From the cell containing the given text, extract its center point as (X, Y) coordinate. 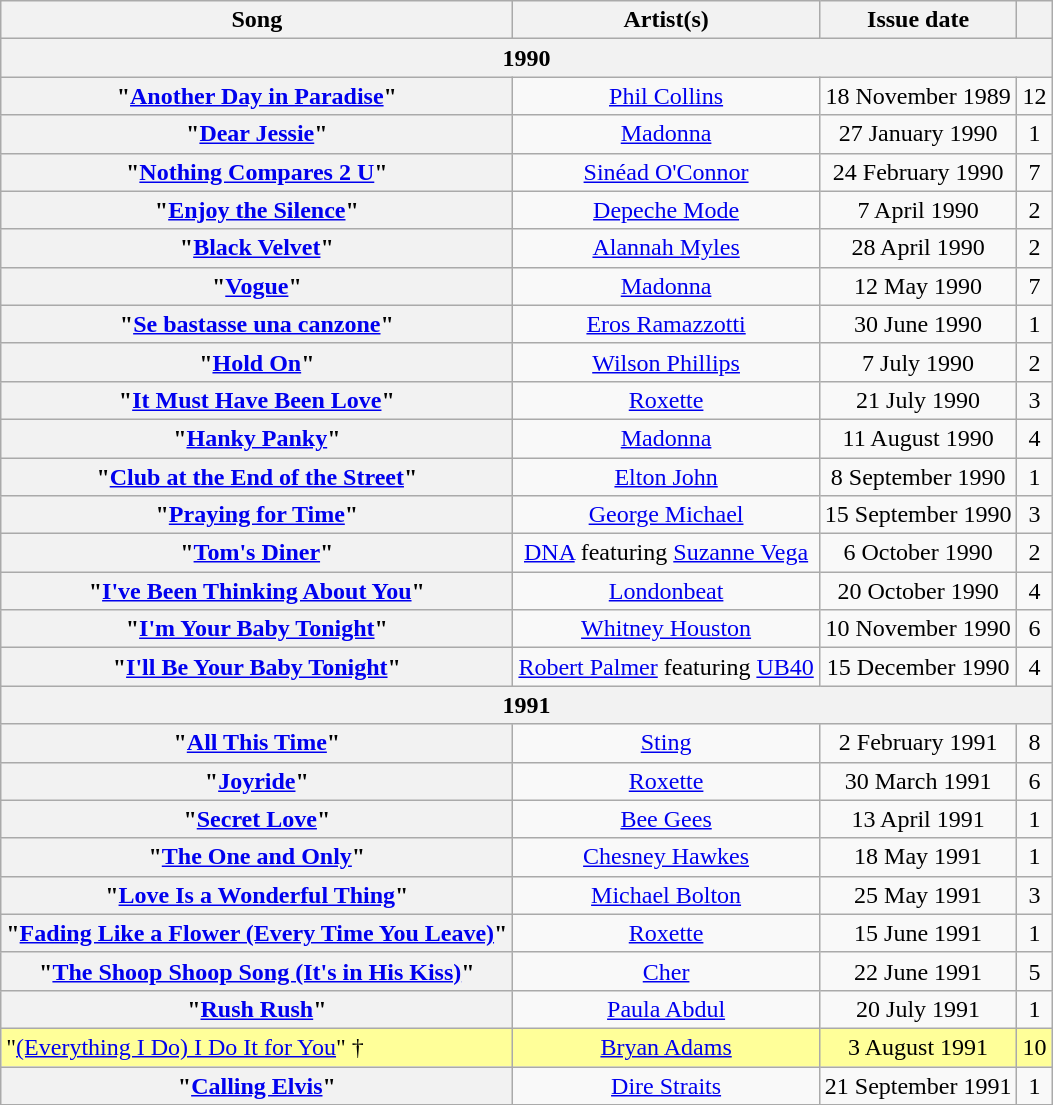
1991 (526, 705)
25 May 1991 (918, 895)
21 July 1990 (918, 400)
"Another Day in Paradise" (257, 96)
7 April 1990 (918, 210)
"Enjoy the Silence" (257, 210)
15 December 1990 (918, 667)
Phil Collins (666, 96)
12 (1034, 96)
"Hanky Panky" (257, 438)
"Love Is a Wonderful Thing" (257, 895)
DNA featuring Suzanne Vega (666, 553)
Depeche Mode (666, 210)
"The Shoop Shoop Song (It's in His Kiss)" (257, 971)
2 February 1991 (918, 743)
Eros Ramazzotti (666, 324)
"All This Time" (257, 743)
Whitney Houston (666, 629)
7 July 1990 (918, 362)
22 June 1991 (918, 971)
"Praying for Time" (257, 515)
Issue date (918, 20)
Michael Bolton (666, 895)
"Dear Jessie" (257, 134)
"Vogue" (257, 286)
Dire Straits (666, 1085)
"It Must Have Been Love" (257, 400)
"Hold On" (257, 362)
"I'm Your Baby Tonight" (257, 629)
11 August 1990 (918, 438)
"Tom's Diner" (257, 553)
10 (1034, 1047)
5 (1034, 971)
"I've Been Thinking About You" (257, 591)
"Joyride" (257, 781)
21 September 1991 (918, 1085)
Alannah Myles (666, 248)
"Calling Elvis" (257, 1085)
18 May 1991 (918, 857)
6 October 1990 (918, 553)
George Michael (666, 515)
20 October 1990 (918, 591)
1990 (526, 58)
Sting (666, 743)
30 March 1991 (918, 781)
Londonbeat (666, 591)
Robert Palmer featuring UB40 (666, 667)
Song (257, 20)
Bryan Adams (666, 1047)
"Fading Like a Flower (Every Time You Leave)" (257, 933)
8 (1034, 743)
"Black Velvet" (257, 248)
"(Everything I Do) I Do It for You" † (257, 1047)
"Rush Rush" (257, 1009)
"Secret Love" (257, 819)
8 September 1990 (918, 477)
"The One and Only" (257, 857)
"Club at the End of the Street" (257, 477)
"Nothing Compares 2 U" (257, 172)
24 February 1990 (918, 172)
13 April 1991 (918, 819)
10 November 1990 (918, 629)
Cher (666, 971)
12 May 1990 (918, 286)
Bee Gees (666, 819)
Wilson Phillips (666, 362)
"Se bastasse una canzone" (257, 324)
Chesney Hawkes (666, 857)
28 April 1990 (918, 248)
Sinéad O'Connor (666, 172)
Elton John (666, 477)
20 July 1991 (918, 1009)
18 November 1989 (918, 96)
15 June 1991 (918, 933)
"I'll Be Your Baby Tonight" (257, 667)
Paula Abdul (666, 1009)
Artist(s) (666, 20)
27 January 1990 (918, 134)
30 June 1990 (918, 324)
15 September 1990 (918, 515)
3 August 1991 (918, 1047)
